Provide the (X, Y) coordinate of the cell's center where the given text is located.  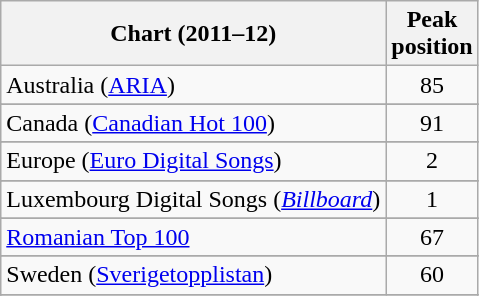
2 (432, 161)
60 (432, 275)
Chart (2011–12) (194, 34)
Romanian Top 100 (194, 237)
91 (432, 123)
Luxembourg Digital Songs (Billboard) (194, 199)
Peakposition (432, 34)
67 (432, 237)
Australia (ARIA) (194, 85)
Sweden (Sverigetopplistan) (194, 275)
Europe (Euro Digital Songs) (194, 161)
85 (432, 85)
Canada (Canadian Hot 100) (194, 123)
1 (432, 199)
